From the cell containing the given text, extract its center point as [X, Y] coordinate. 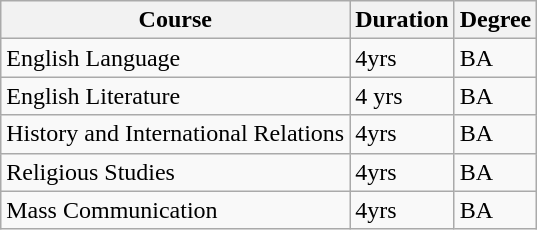
History and International Relations [176, 134]
Course [176, 20]
4 yrs [402, 96]
Mass Communication [176, 210]
Duration [402, 20]
English Literature [176, 96]
Degree [496, 20]
English Language [176, 58]
Religious Studies [176, 172]
